Output the (x, y) coordinate of the center of the cell containing the given text.  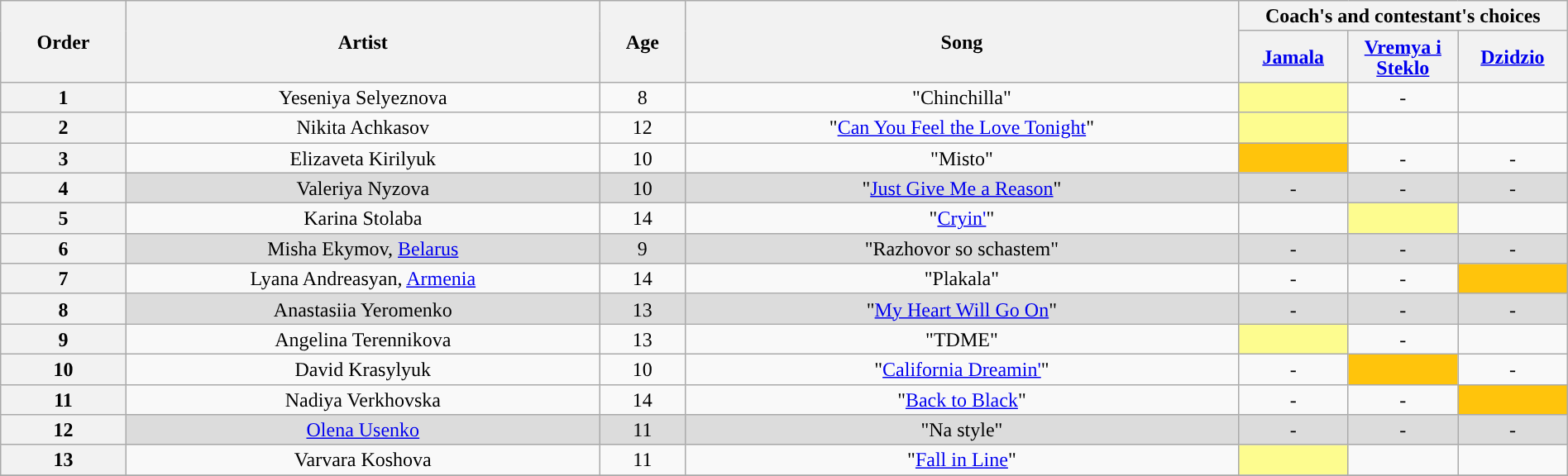
"Misto" (961, 157)
Nadiya Verkhovska (362, 400)
Misha Ekymov, Belarus (362, 248)
Karina Stolaba (362, 218)
Lyana Andreasyan, Armenia (362, 279)
Jamala (1293, 56)
Yeseniya Selyeznova (362, 98)
Coach's and contestant's choices (1403, 17)
Valeriya Nyzova (362, 188)
6 (64, 248)
"Cryin'" (961, 218)
David Krasylyuk (362, 369)
"Na style" (961, 430)
Olena Usenko (362, 430)
Nikita Achkasov (362, 127)
1 (64, 98)
Song (961, 41)
Anastasiia Yeromenko (362, 309)
"Fall in Line" (961, 459)
Varvara Koshova (362, 459)
"Razhovor so schastem" (961, 248)
2 (64, 127)
"Chinchilla" (961, 98)
7 (64, 279)
Order (64, 41)
"California Dreamin'" (961, 369)
5 (64, 218)
Elizaveta Kirilyuk (362, 157)
Artist (362, 41)
"TDME" (961, 339)
3 (64, 157)
Vremya i Steklo (1403, 56)
Angelina Terennikova (362, 339)
Age (642, 41)
"Plakala" (961, 279)
4 (64, 188)
"My Heart Will Go On" (961, 309)
Dzidzio (1513, 56)
"Back to Black" (961, 400)
"Can You Feel the Love Tonight" (961, 127)
"Just Give Me a Reason" (961, 188)
